Identify which cell holds the provided text, then report its [x, y] central coordinate. 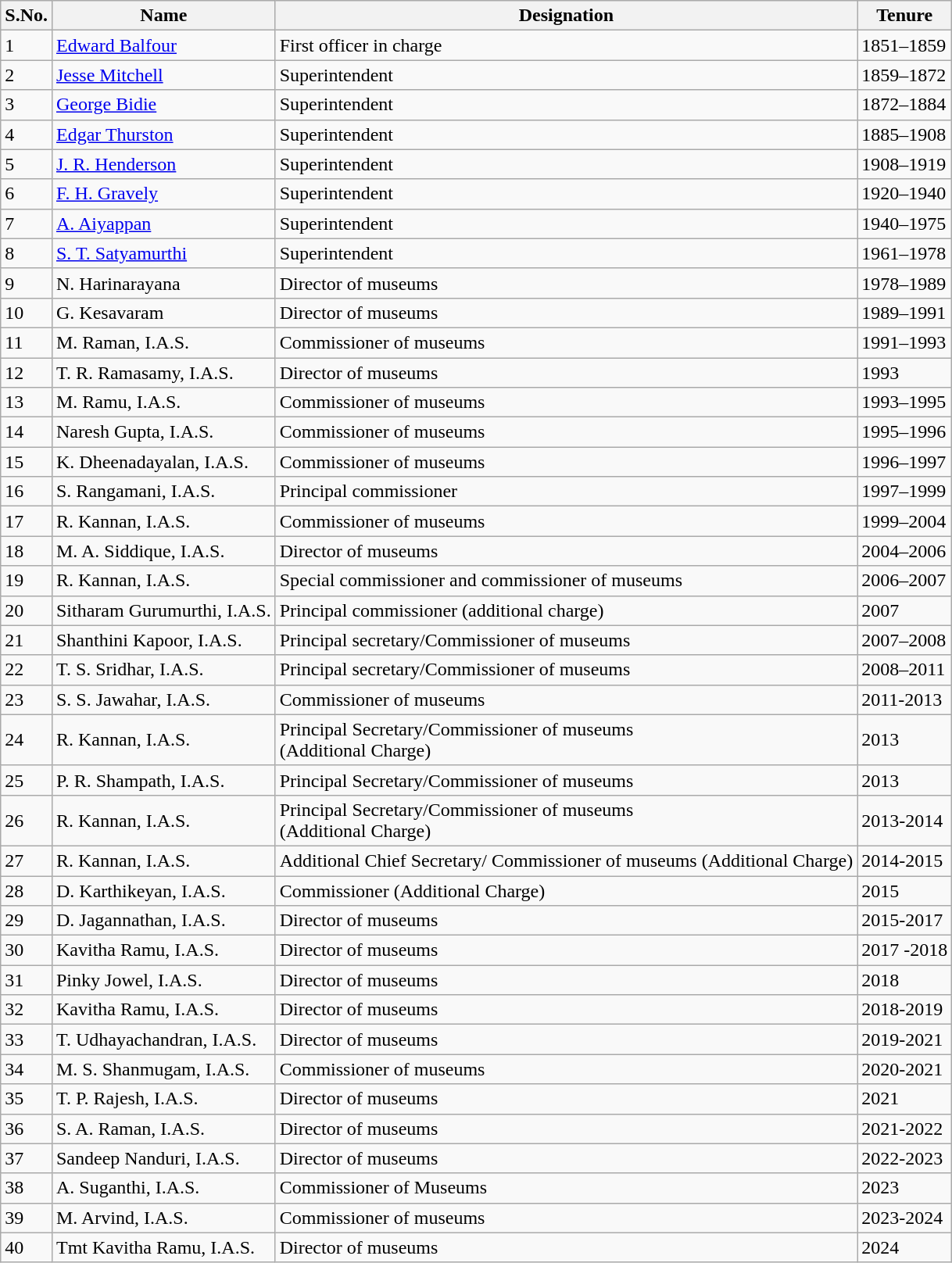
Special commissioner and commissioner of museums [566, 581]
19 [27, 581]
1989–1991 [905, 313]
M. Ramu, I.A.S. [163, 403]
3 [27, 105]
S. S. Jawahar, I.A.S. [163, 699]
T. Udhayachandran, I.A.S. [163, 1039]
1995–1996 [905, 432]
S.No. [27, 16]
2008–2011 [905, 670]
2015-2017 [905, 921]
14 [27, 432]
16 [27, 492]
1859–1872 [905, 75]
1993–1995 [905, 403]
9 [27, 283]
24 [27, 739]
25 [27, 780]
2014-2015 [905, 860]
2013-2014 [905, 821]
2004–2006 [905, 551]
1991–1993 [905, 342]
Name [163, 16]
11 [27, 342]
1851–1859 [905, 45]
Commissioner (Additional Charge) [566, 890]
2007–2008 [905, 640]
2018-2019 [905, 1010]
1961–1978 [905, 253]
17 [27, 521]
1885–1908 [905, 134]
40 [27, 1247]
2023-2024 [905, 1218]
N. Harinarayana [163, 283]
2024 [905, 1247]
2017 -2018 [905, 950]
21 [27, 640]
P. R. Shampath, I.A.S. [163, 780]
1997–1999 [905, 492]
Sandeep Nanduri, I.A.S. [163, 1158]
1920–1940 [905, 194]
Sitharam Gurumurthi, I.A.S. [163, 610]
Commissioner of Museums [566, 1188]
5 [27, 164]
8 [27, 253]
G. Kesavaram [163, 313]
M. Raman, I.A.S. [163, 342]
2018 [905, 980]
S. Rangamani, I.A.S. [163, 492]
1 [27, 45]
S. T. Satyamurthi [163, 253]
38 [27, 1188]
Principal commissioner (additional charge) [566, 610]
Shanthini Kapoor, I.A.S. [163, 640]
M. A. Siddique, I.A.S. [163, 551]
1978–1989 [905, 283]
D. Jagannathan, I.A.S. [163, 921]
Principal Secretary/Commissioner of museums [566, 780]
35 [27, 1099]
Tenure [905, 16]
2007 [905, 610]
32 [27, 1010]
34 [27, 1069]
Pinky Jowel, I.A.S. [163, 980]
2015 [905, 890]
Principal commissioner [566, 492]
6 [27, 194]
Naresh Gupta, I.A.S. [163, 432]
M. S. Shanmugam, I.A.S. [163, 1069]
Edgar Thurston [163, 134]
13 [27, 403]
A. Suganthi, I.A.S. [163, 1188]
39 [27, 1218]
2 [27, 75]
Additional Chief Secretary/ Commissioner of museums (Additional Charge) [566, 860]
A. Aiyappan [163, 224]
26 [27, 821]
2019-2021 [905, 1039]
36 [27, 1129]
22 [27, 670]
Jesse Mitchell [163, 75]
37 [27, 1158]
15 [27, 462]
T. R. Ramasamy, I.A.S. [163, 373]
27 [27, 860]
2020-2021 [905, 1069]
2022-2023 [905, 1158]
K. Dheenadayalan, I.A.S. [163, 462]
1908–1919 [905, 164]
1940–1975 [905, 224]
1993 [905, 373]
2021-2022 [905, 1129]
George Bidie [163, 105]
20 [27, 610]
2021 [905, 1099]
10 [27, 313]
23 [27, 699]
4 [27, 134]
2011-2013 [905, 699]
1872–1884 [905, 105]
7 [27, 224]
31 [27, 980]
First officer in charge [566, 45]
12 [27, 373]
M. Arvind, I.A.S. [163, 1218]
2023 [905, 1188]
T. S. Sridhar, I.A.S. [163, 670]
Tmt Kavitha Ramu, I.A.S. [163, 1247]
F. H. Gravely [163, 194]
Edward Balfour [163, 45]
S. A. Raman, I.A.S. [163, 1129]
1999–2004 [905, 521]
T. P. Rajesh, I.A.S. [163, 1099]
30 [27, 950]
1996–1997 [905, 462]
2006–2007 [905, 581]
J. R. Henderson [163, 164]
29 [27, 921]
33 [27, 1039]
18 [27, 551]
28 [27, 890]
Designation [566, 16]
D. Karthikeyan, I.A.S. [163, 890]
